Pinpoint the cell where the given text exists, returning its [X, Y] midpoint coordinate. 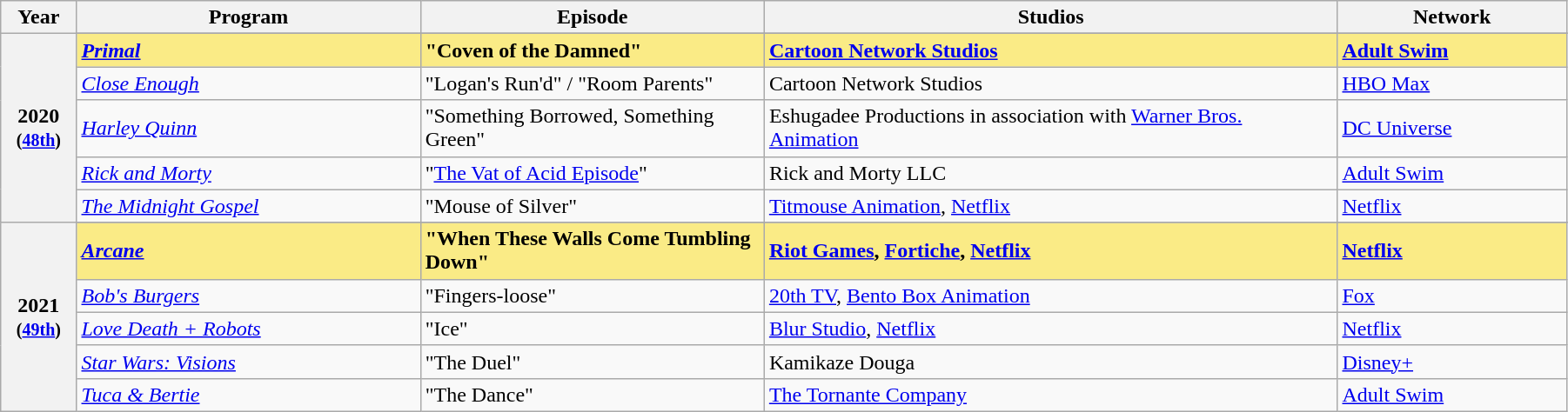
Rick and Morty [249, 173]
Program [249, 17]
DC Universe [1451, 129]
Fox [1451, 296]
Tuca & Bertie [249, 395]
Close Enough [249, 83]
Star Wars: Visions [249, 362]
2020 (48th) [38, 129]
The Tornante Company [1051, 395]
"Ice" [592, 329]
Primal [249, 50]
Arcane [249, 250]
"The Dance" [592, 395]
"Logan's Run'd" / "Room Parents" [592, 83]
"The Duel" [592, 362]
2021 (49th) [38, 316]
Titmouse Animation, Netflix [1051, 206]
Eshugadee Productions in association with Warner Bros. Animation [1051, 129]
"When These Walls Come Tumbling Down" [592, 250]
Harley Quinn [249, 129]
"Something Borrowed, Something Green" [592, 129]
Episode [592, 17]
Riot Games, Fortiche, Netflix [1051, 250]
"Coven of the Damned" [592, 50]
20th TV, Bento Box Animation [1051, 296]
Rick and Morty LLC [1051, 173]
Year [38, 17]
Network [1451, 17]
Studios [1051, 17]
"Fingers-loose" [592, 296]
Kamikaze Douga [1051, 362]
Bob's Burgers [249, 296]
HBO Max [1451, 83]
"Mouse of Silver" [592, 206]
The Midnight Gospel [249, 206]
"The Vat of Acid Episode" [592, 173]
Disney+ [1451, 362]
Love Death + Robots [249, 329]
Blur Studio, Netflix [1051, 329]
